Provide the (X, Y) coordinate of the cell's center where the given text is located.  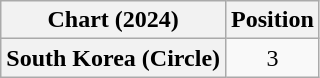
Position (273, 20)
South Korea (Circle) (114, 58)
3 (273, 58)
Chart (2024) (114, 20)
